Return [x, y] of the center of cell containing provided text 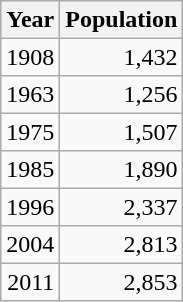
1,507 [122, 132]
1,256 [122, 94]
1,890 [122, 170]
1975 [30, 132]
1,432 [122, 56]
1963 [30, 94]
Year [30, 20]
2011 [30, 282]
2,337 [122, 206]
1985 [30, 170]
1908 [30, 56]
2,853 [122, 282]
1996 [30, 206]
2004 [30, 244]
Population [122, 20]
2,813 [122, 244]
